Return the [x, y] coordinate for the center point of the cell that contains the specified text.  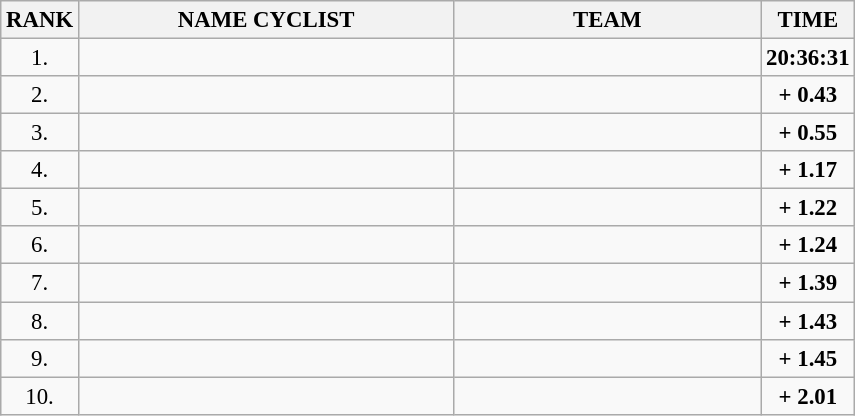
+ 1.24 [808, 245]
1. [40, 58]
+ 0.55 [808, 133]
+ 2.01 [808, 396]
2. [40, 95]
+ 1.39 [808, 283]
6. [40, 245]
TEAM [608, 20]
4. [40, 170]
+ 1.45 [808, 358]
TIME [808, 20]
7. [40, 283]
3. [40, 133]
+ 1.17 [808, 170]
8. [40, 321]
RANK [40, 20]
10. [40, 396]
+ 1.22 [808, 208]
20:36:31 [808, 58]
+ 0.43 [808, 95]
5. [40, 208]
NAME CYCLIST [266, 20]
9. [40, 358]
+ 1.43 [808, 321]
